Provide the [x, y] coordinate of the cell's center where the given text is located.  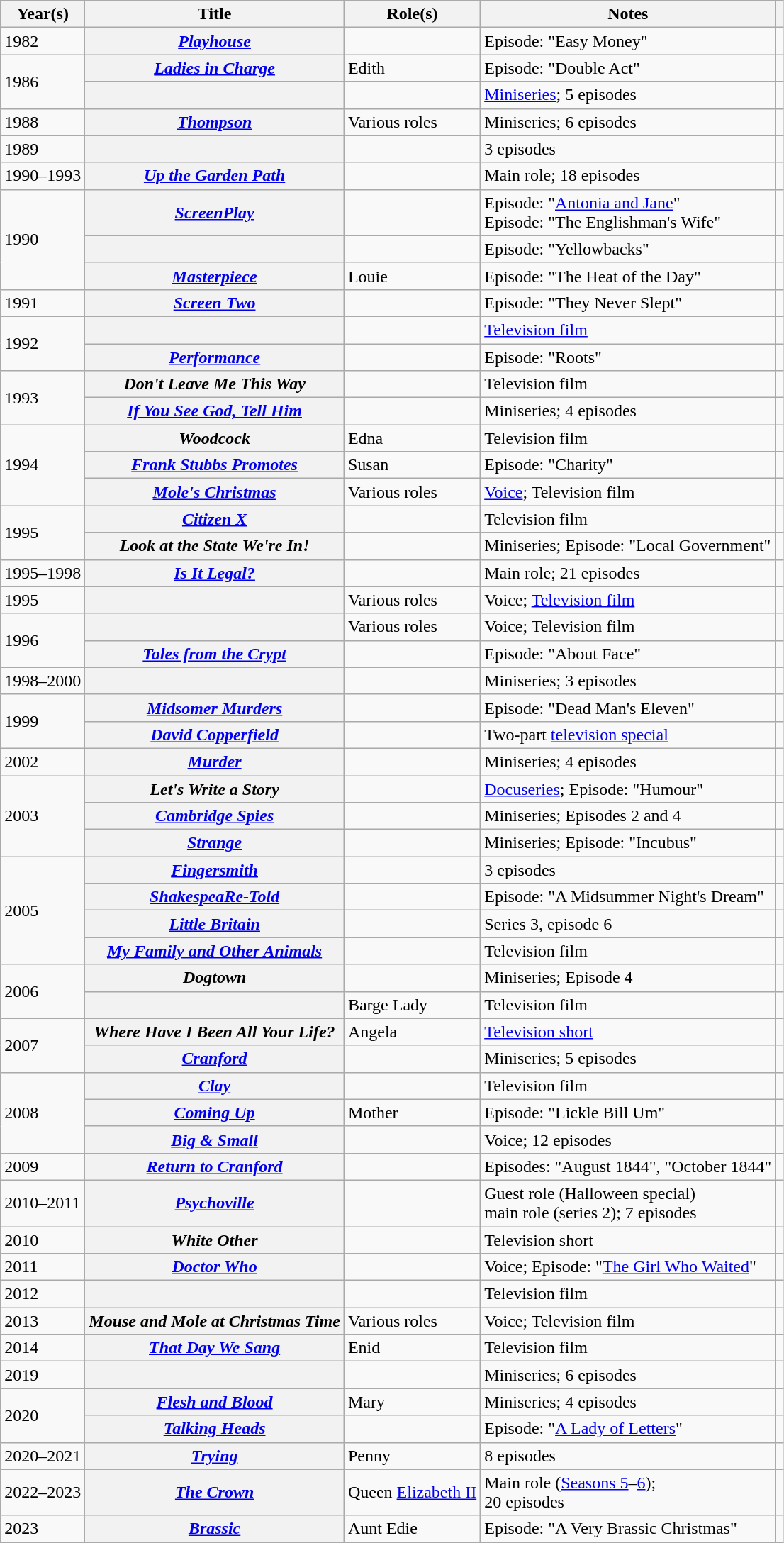
2020–2021 [43, 1456]
If You See God, Tell Him [215, 411]
Episode: "Double Act" [628, 68]
Mother [412, 1113]
8 episodes [628, 1456]
1982 [43, 41]
Miniseries; Episode: "Incubus" [628, 843]
Episode: "A Lady of Letters" [628, 1429]
Cambridge Spies [215, 816]
Role(s) [412, 14]
Thompson [215, 122]
Don't Leave Me This Way [215, 384]
ScreenPlay [215, 213]
Miniseries; Episode: "Local Government" [628, 546]
Little Britain [215, 924]
Edna [412, 438]
Main role (Seasons 5–6);20 episodes [628, 1492]
Up the Garden Path [215, 176]
1989 [43, 149]
Is It Legal? [215, 573]
Main role; 18 episodes [628, 176]
2014 [43, 1348]
Episode: "A Midsummer Night's Dream" [628, 897]
Masterpiece [215, 276]
Angela [412, 1032]
Episode: "Yellowbacks" [628, 249]
1998–2000 [43, 681]
1994 [43, 465]
1986 [43, 82]
Talking Heads [215, 1429]
1991 [43, 303]
2008 [43, 1113]
Notes [628, 14]
Clay [215, 1086]
1996 [43, 640]
2007 [43, 1045]
Miniseries; Episodes 2 and 4 [628, 816]
1999 [43, 721]
Performance [215, 357]
Louie [412, 276]
Flesh and Blood [215, 1402]
Screen Two [215, 303]
Series 3, episode 6 [628, 924]
Penny [412, 1456]
Let's Write a Story [215, 789]
Psychoville [215, 1203]
Frank Stubbs Promotes [215, 465]
Doctor Who [215, 1267]
Tales from the Crypt [215, 654]
1990 [43, 240]
1990–1993 [43, 176]
2023 [43, 1529]
White Other [215, 1240]
2019 [43, 1375]
Big & Small [215, 1140]
Voice; 12 episodes [628, 1140]
Episode: "About Face" [628, 654]
2003 [43, 816]
2012 [43, 1294]
Aunt Edie [412, 1529]
Queen Elizabeth II [412, 1492]
Mary [412, 1402]
My Family and Other Animals [215, 951]
1988 [43, 122]
Enid [412, 1348]
Year(s) [43, 14]
Dogtown [215, 978]
Edith [412, 68]
2002 [43, 762]
Mole's Christmas [215, 492]
Citizen X [215, 519]
Episode: "Easy Money" [628, 41]
Episode: "They Never Slept" [628, 303]
Brassic [215, 1529]
Ladies in Charge [215, 68]
Episode: "Roots" [628, 357]
Woodcock [215, 438]
Episode: "A Very Brassic Christmas" [628, 1529]
Episode: "Antonia and Jane" Episode: "The Englishman's Wife" [628, 213]
Title [215, 14]
David Copperfield [215, 735]
Voice; Episode: "The Girl Who Waited" [628, 1267]
Episode: "Lickle Bill Um" [628, 1113]
2005 [43, 910]
Episode: "Dead Man's Eleven" [628, 708]
2022–2023 [43, 1492]
2010–2011 [43, 1203]
Miniseries; 3 episodes [628, 681]
Coming Up [215, 1113]
Episode: "The Heat of the Day" [628, 276]
1993 [43, 398]
Where Have I Been All Your Life? [215, 1032]
1995–1998 [43, 573]
Episodes: "August 1844", "October 1844" [628, 1166]
2006 [43, 991]
Look at the State We're In! [215, 546]
The Crown [215, 1492]
Susan [412, 465]
Trying [215, 1456]
Return to Cranford [215, 1166]
Murder [215, 762]
Fingersmith [215, 870]
ShakespeaRe-Told [215, 897]
Mouse and Mole at Christmas Time [215, 1321]
Docuseries; Episode: "Humour" [628, 789]
2013 [43, 1321]
2009 [43, 1166]
Playhouse [215, 41]
Midsomer Murders [215, 708]
1992 [43, 343]
Cranford [215, 1059]
2011 [43, 1267]
Guest role (Halloween special) main role (series 2); 7 episodes [628, 1203]
Two-part television special [628, 735]
Episode: "Charity" [628, 465]
Main role; 21 episodes [628, 573]
That Day We Sang [215, 1348]
Barge Lady [412, 1005]
Strange [215, 843]
2020 [43, 1415]
2010 [43, 1240]
Miniseries; Episode 4 [628, 978]
